Locate the cell with the specified text and output its (x, y) center coordinate. 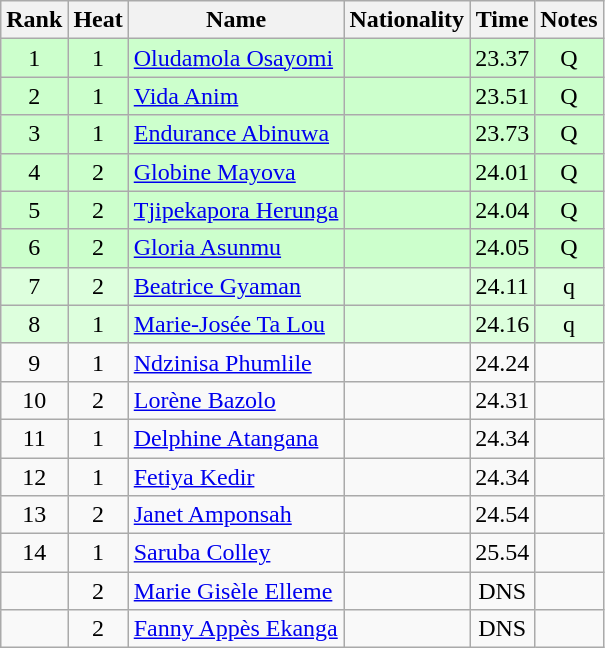
23.51 (502, 96)
12 (34, 477)
Vida Anim (236, 96)
Notes (569, 20)
Delphine Atangana (236, 438)
Fetiya Kedir (236, 477)
Name (236, 20)
Lorène Bazolo (236, 400)
Ndzinisa Phumlile (236, 362)
Time (502, 20)
Nationality (407, 20)
Globine Mayova (236, 172)
Rank (34, 20)
5 (34, 210)
25.54 (502, 553)
24.01 (502, 172)
24.16 (502, 324)
Gloria Asunmu (236, 248)
13 (34, 515)
23.37 (502, 58)
Janet Amponsah (236, 515)
11 (34, 438)
24.11 (502, 286)
24.05 (502, 248)
6 (34, 248)
Marie Gisèle Elleme (236, 591)
Oludamola Osayomi (236, 58)
Fanny Appès Ekanga (236, 629)
4 (34, 172)
24.04 (502, 210)
8 (34, 324)
Tjipekapora Herunga (236, 210)
24.54 (502, 515)
23.73 (502, 134)
24.24 (502, 362)
Beatrice Gyaman (236, 286)
Marie-Josée Ta Lou (236, 324)
3 (34, 134)
10 (34, 400)
Saruba Colley (236, 553)
Endurance Abinuwa (236, 134)
14 (34, 553)
7 (34, 286)
9 (34, 362)
Heat (98, 20)
24.31 (502, 400)
